Find where the given text appears and provide that cell's center as (X, Y) coordinate. 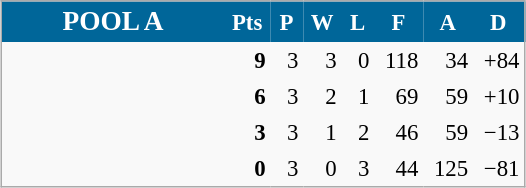
POOL A (112, 22)
46 (398, 132)
125 (448, 168)
−81 (499, 168)
P (286, 22)
F (398, 22)
69 (398, 96)
6 (247, 96)
D (499, 22)
9 (247, 60)
W (322, 22)
Pts (247, 22)
118 (398, 60)
44 (398, 168)
34 (448, 60)
L (358, 22)
+10 (499, 96)
A (448, 22)
+84 (499, 60)
−13 (499, 132)
